Scan for the cell matching the given text and deliver its (x, y) coordinate at center. 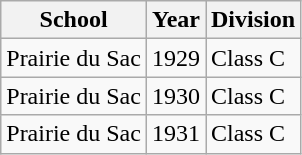
Year (176, 20)
1931 (176, 134)
Division (254, 20)
School (74, 20)
1929 (176, 58)
1930 (176, 96)
